Extract the (X, Y) coordinate from the center of the cell holding the provided text.  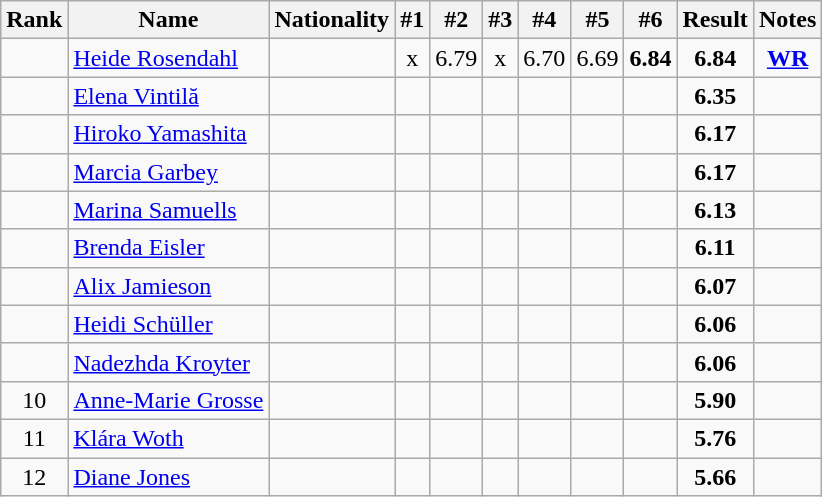
Brenda Eisler (168, 248)
10 (34, 400)
6.13 (715, 210)
Nationality (332, 20)
Heide Rosendahl (168, 58)
#2 (456, 20)
Result (715, 20)
Anne-Marie Grosse (168, 400)
6.79 (456, 58)
6.11 (715, 248)
Heidi Schüller (168, 324)
Hiroko Yamashita (168, 134)
Rank (34, 20)
6.70 (544, 58)
Name (168, 20)
6.69 (598, 58)
Marina Samuells (168, 210)
Klára Woth (168, 438)
11 (34, 438)
12 (34, 477)
Diane Jones (168, 477)
#5 (598, 20)
Nadezhda Kroyter (168, 362)
#1 (412, 20)
Elena Vintilă (168, 96)
#4 (544, 20)
6.35 (715, 96)
WR (787, 58)
Alix Jamieson (168, 286)
#6 (650, 20)
Marcia Garbey (168, 172)
6.07 (715, 286)
5.76 (715, 438)
5.90 (715, 400)
Notes (787, 20)
#3 (500, 20)
5.66 (715, 477)
